Capture the cell that displays the provided text and extract its (X, Y) central coordinate. 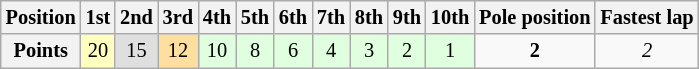
Points (41, 51)
8th (369, 17)
3 (369, 51)
4th (217, 17)
15 (136, 51)
Pole position (534, 17)
4 (331, 51)
10 (217, 51)
6th (293, 17)
20 (98, 51)
3rd (178, 17)
1 (450, 51)
2nd (136, 17)
Position (41, 17)
9th (407, 17)
1st (98, 17)
12 (178, 51)
10th (450, 17)
Fastest lap (646, 17)
7th (331, 17)
8 (255, 51)
5th (255, 17)
6 (293, 51)
